Provide the [x, y] coordinate of the cell's center where the given text is located.  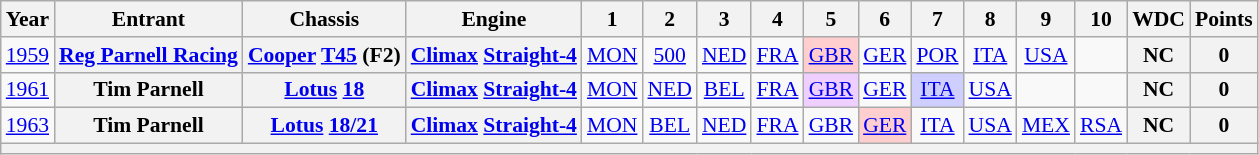
1961 [28, 90]
Engine [494, 19]
Chassis [324, 19]
8 [990, 19]
Lotus 18/21 [324, 126]
Cooper T45 (F2) [324, 55]
1 [612, 19]
6 [884, 19]
POR [937, 55]
4 [777, 19]
5 [832, 19]
WDC [1158, 19]
2 [669, 19]
Reg Parnell Racing [148, 55]
Lotus 18 [324, 90]
Points [1224, 19]
RSA [1101, 126]
Year [28, 19]
1963 [28, 126]
500 [669, 55]
10 [1101, 19]
1959 [28, 55]
3 [724, 19]
MEX [1046, 126]
Entrant [148, 19]
7 [937, 19]
9 [1046, 19]
